Capture the cell that displays the provided text and extract its [X, Y] central coordinate. 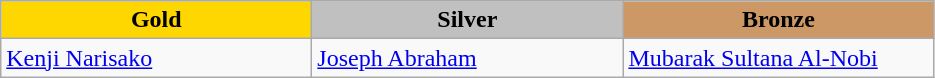
Bronze [778, 20]
Mubarak Sultana Al-Nobi [778, 58]
Gold [156, 20]
Kenji Narisako [156, 58]
Joseph Abraham [468, 58]
Silver [468, 20]
